Extract the (x, y) coordinate from the center of the cell holding the provided text.  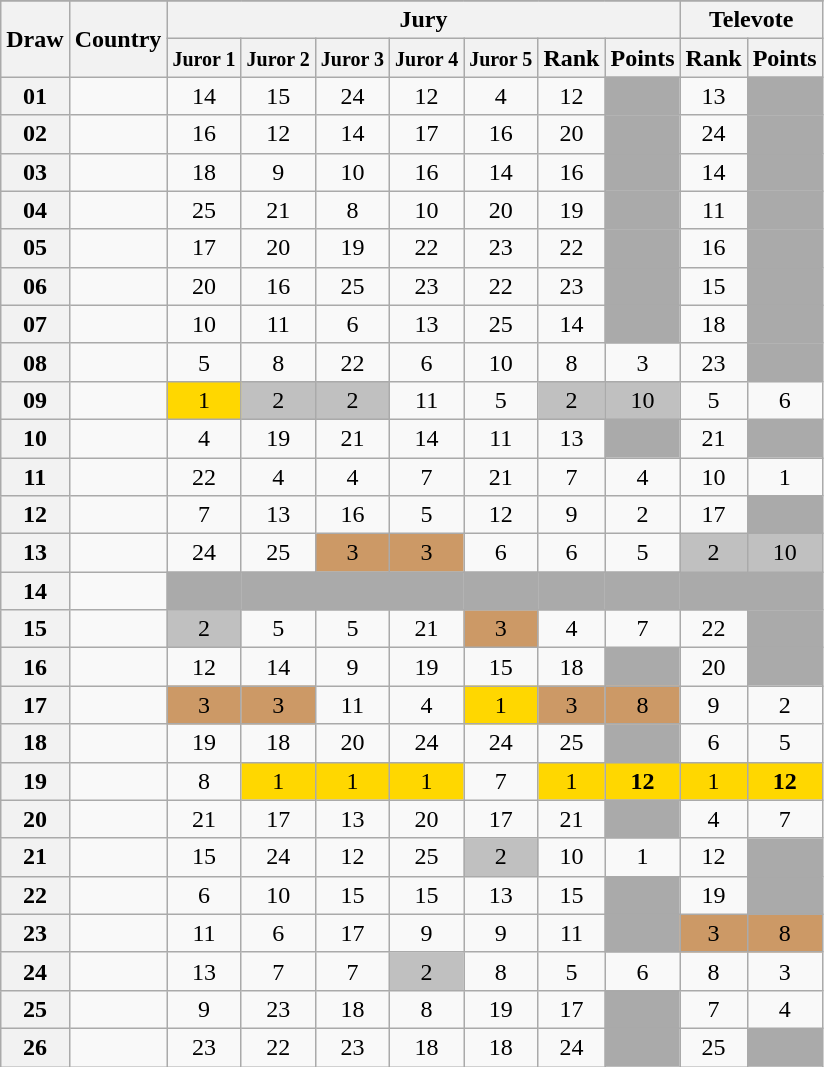
26 (35, 1047)
04 (35, 210)
05 (35, 248)
01 (35, 96)
03 (35, 172)
Draw (35, 39)
Country (118, 39)
Juror 2 (278, 58)
Juror 1 (204, 58)
09 (35, 400)
06 (35, 286)
02 (35, 134)
08 (35, 362)
Jury (424, 20)
Televote (751, 20)
Juror 3 (352, 58)
Juror 5 (501, 58)
Juror 4 (426, 58)
07 (35, 324)
